Capture the cell that displays the provided text and extract its [X, Y] central coordinate. 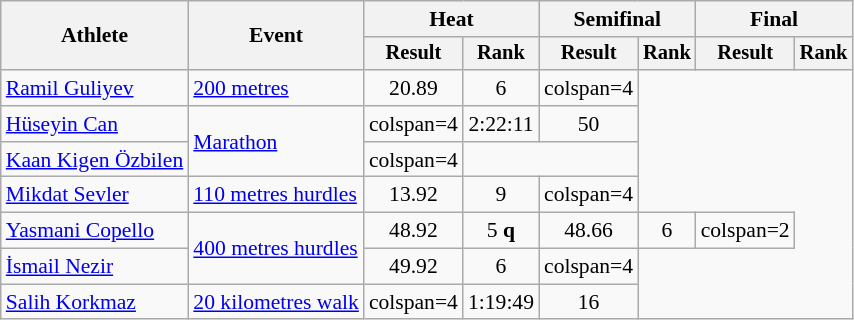
20 kilometres walk [276, 302]
5 q [501, 231]
Event [276, 36]
16 [588, 302]
Kaan Kigen Özbilen [95, 160]
50 [588, 124]
48.92 [414, 231]
Semifinal [618, 19]
2:22:11 [501, 124]
Athlete [95, 36]
Mikdat Sevler [95, 195]
Final [774, 19]
49.92 [414, 267]
20.89 [414, 88]
Heat [452, 19]
110 metres hurdles [276, 195]
9 [501, 195]
Salih Korkmaz [95, 302]
400 metres hurdles [276, 248]
Ramil Guliyev [95, 88]
Hüseyin Can [95, 124]
Yasmani Copello [95, 231]
İsmail Nezir [95, 267]
colspan=2 [746, 231]
48.66 [588, 231]
Marathon [276, 142]
13.92 [414, 195]
1:19:49 [501, 302]
200 metres [276, 88]
